Determine the (X, Y) coordinate at the center of the cell enclosing the given text.  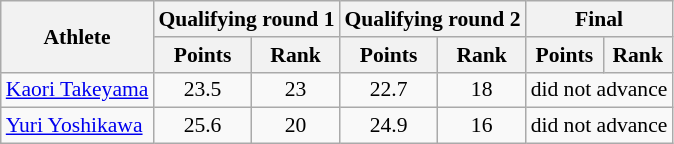
23.5 (202, 90)
24.9 (388, 126)
Qualifying round 2 (432, 19)
25.6 (202, 126)
Kaori Takeyama (78, 90)
Qualifying round 1 (246, 19)
Final (600, 19)
16 (482, 126)
22.7 (388, 90)
Athlete (78, 36)
23 (296, 90)
Yuri Yoshikawa (78, 126)
18 (482, 90)
20 (296, 126)
